Capture the cell that displays the provided text and extract its (X, Y) central coordinate. 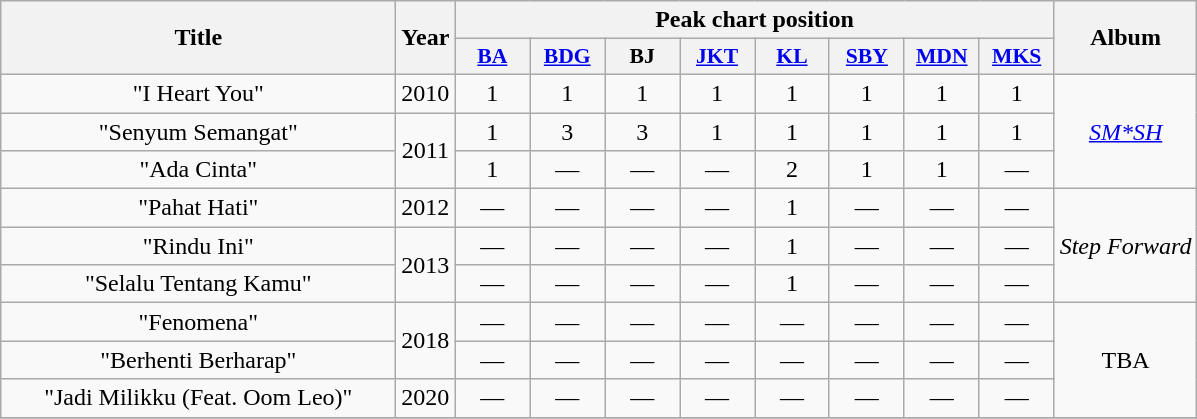
Album (1126, 38)
Year (426, 38)
BJ (642, 57)
"Ada Cinta" (198, 170)
2010 (426, 93)
2018 (426, 341)
"Senyum Semangat" (198, 131)
BDG (568, 57)
2013 (426, 265)
"Fenomena" (198, 322)
Peak chart position (754, 20)
MDN (942, 57)
MKS (1016, 57)
"Rindu Ini" (198, 246)
JKT (718, 57)
"Berhenti Berharap" (198, 360)
Title (198, 38)
"I Heart You" (198, 93)
Step Forward (1126, 246)
SM*SH (1126, 131)
2012 (426, 208)
"Pahat Hati" (198, 208)
"Jadi Milikku (Feat. Oom Leo)" (198, 398)
SBY (866, 57)
2020 (426, 398)
2 (792, 170)
TBA (1126, 360)
2011 (426, 150)
BA (492, 57)
"Selalu Tentang Kamu" (198, 284)
KL (792, 57)
